For the text-containing cell, return its midpoint in (X, Y) coordinate format. 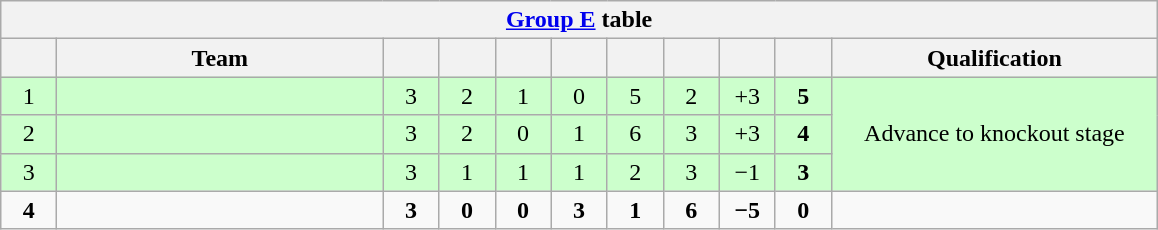
Team (220, 58)
Advance to knockout stage (994, 134)
−1 (747, 172)
Group E table (580, 20)
−5 (747, 210)
Qualification (994, 58)
